From the cell containing the given text, extract its center point as [x, y] coordinate. 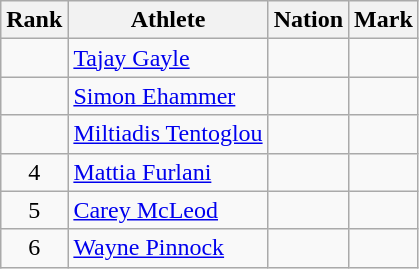
Carey McLeod [168, 210]
Nation [308, 20]
Miltiadis Tentoglou [168, 134]
5 [34, 210]
Wayne Pinnock [168, 248]
Simon Ehammer [168, 96]
Tajay Gayle [168, 58]
Mattia Furlani [168, 172]
4 [34, 172]
Athlete [168, 20]
Mark [384, 20]
6 [34, 248]
Rank [34, 20]
